Return the [X, Y] coordinate for the center point of the cell that contains the specified text.  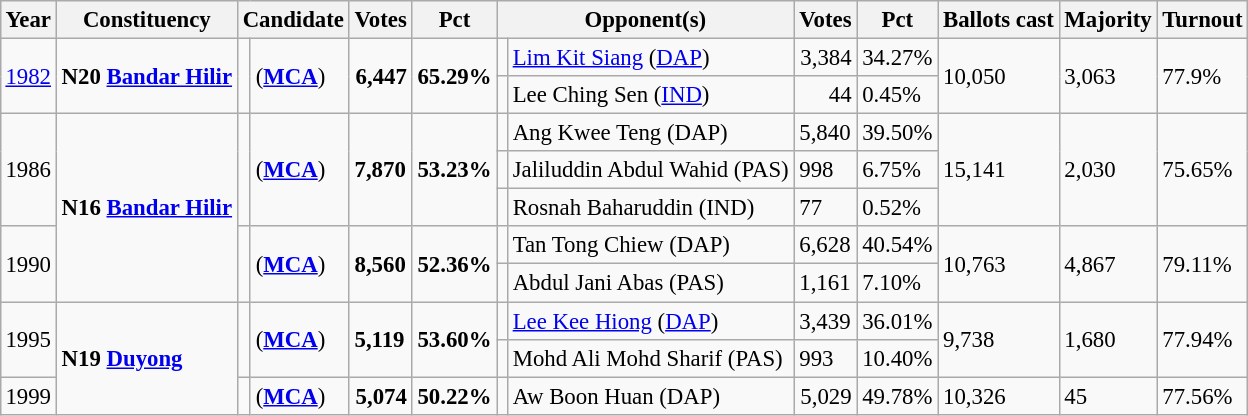
Rosnah Baharuddin (IND) [650, 208]
Aw Boon Huan (DAP) [650, 396]
53.23% [454, 170]
15,141 [998, 170]
1,161 [826, 283]
39.50% [898, 133]
5,119 [380, 340]
N19 Duyong [146, 358]
5,840 [826, 133]
1982 [28, 76]
Majority [1108, 20]
6,447 [380, 76]
5,029 [826, 396]
Turnout [1202, 20]
44 [826, 95]
993 [826, 358]
Lim Kit Siang (DAP) [650, 57]
10,050 [998, 76]
1990 [28, 264]
Year [28, 20]
7,870 [380, 170]
Lee Ching Sen (IND) [650, 95]
Candidate [293, 20]
Tan Tong Chiew (DAP) [650, 245]
53.60% [454, 340]
7.10% [898, 283]
8,560 [380, 264]
N20 Bandar Hilir [146, 76]
3,384 [826, 57]
40.54% [898, 245]
65.29% [454, 76]
9,738 [998, 340]
N16 Bandar Hilir [146, 208]
45 [1108, 396]
1999 [28, 396]
34.27% [898, 57]
5,074 [380, 396]
10,326 [998, 396]
50.22% [454, 396]
1986 [28, 170]
Constituency [146, 20]
79.11% [1202, 264]
Ang Kwee Teng (DAP) [650, 133]
Abdul Jani Abas (PAS) [650, 283]
52.36% [454, 264]
3,439 [826, 321]
1995 [28, 340]
77.56% [1202, 396]
77.94% [1202, 340]
77 [826, 208]
1,680 [1108, 340]
77.9% [1202, 76]
Ballots cast [998, 20]
998 [826, 170]
75.65% [1202, 170]
6.75% [898, 170]
4,867 [1108, 264]
0.52% [898, 208]
2,030 [1108, 170]
Jaliluddin Abdul Wahid (PAS) [650, 170]
0.45% [898, 95]
10,763 [998, 264]
6,628 [826, 245]
Lee Kee Hiong (DAP) [650, 321]
49.78% [898, 396]
3,063 [1108, 76]
Opponent(s) [646, 20]
Mohd Ali Mohd Sharif (PAS) [650, 358]
10.40% [898, 358]
36.01% [898, 321]
